For the text-containing cell, return its midpoint in [X, Y] coordinate format. 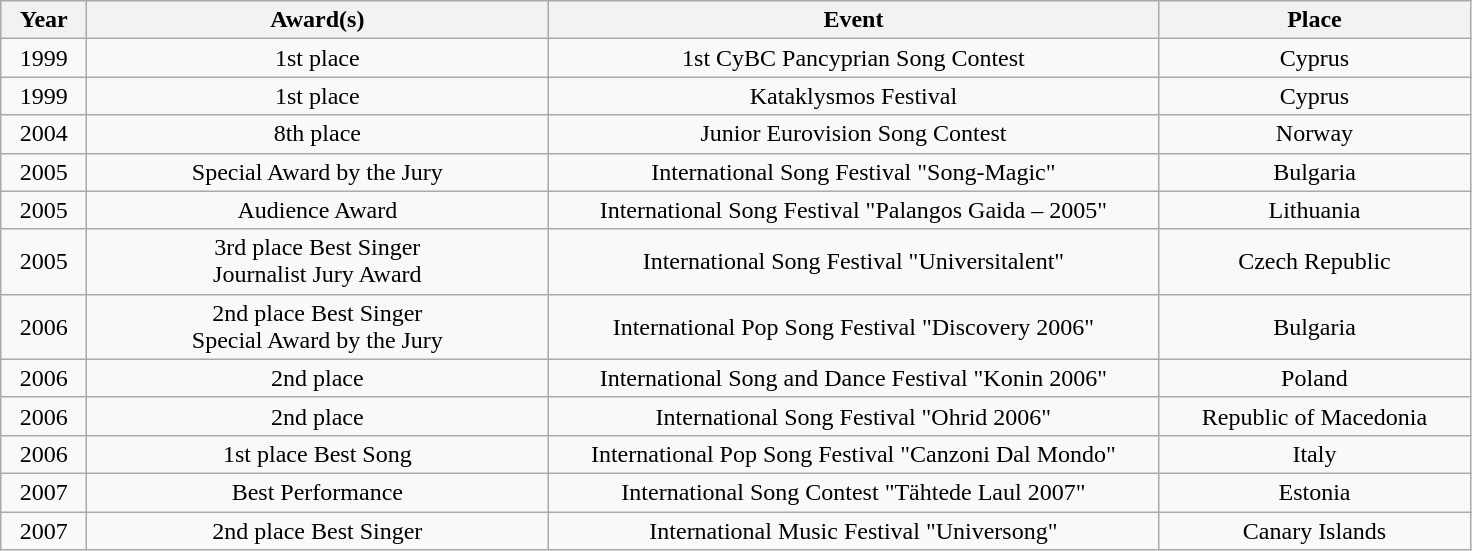
Event [854, 20]
International Song Festival "Ohrid 2006" [854, 416]
International Music Festival "Universong" [854, 531]
Award(s) [318, 20]
International Song Contest "Tähtede Laul 2007" [854, 492]
2nd place Best Singer [318, 531]
2nd place Best SingerSpecial Award by the Jury [318, 326]
Canary Islands [1314, 531]
Republic of Macedonia [1314, 416]
International Song Festival "Song-Magic" [854, 172]
Audience Award [318, 210]
3rd place Best SingerJournalist Jury Award [318, 262]
2004 [44, 134]
International Pop Song Festival "Discovery 2006" [854, 326]
Poland [1314, 378]
Estonia [1314, 492]
International Song Festival "Palangos Gaida – 2005" [854, 210]
Best Performance [318, 492]
Junior Eurovision Song Contest [854, 134]
Lithuania [1314, 210]
Czech Republic [1314, 262]
International Song Festival "Universitalent" [854, 262]
1st CyBC Pancyprian Song Contest [854, 58]
Year [44, 20]
International Pop Song Festival "Canzoni Dal Mondo" [854, 454]
1st place Best Song [318, 454]
Place [1314, 20]
Kataklysmos Festival [854, 96]
8th place [318, 134]
Special Award by the Jury [318, 172]
International Song and Dance Festival "Konin 2006" [854, 378]
Italy [1314, 454]
Norway [1314, 134]
